Search for the cell housing the specified text and yield its [X, Y] center coordinate. 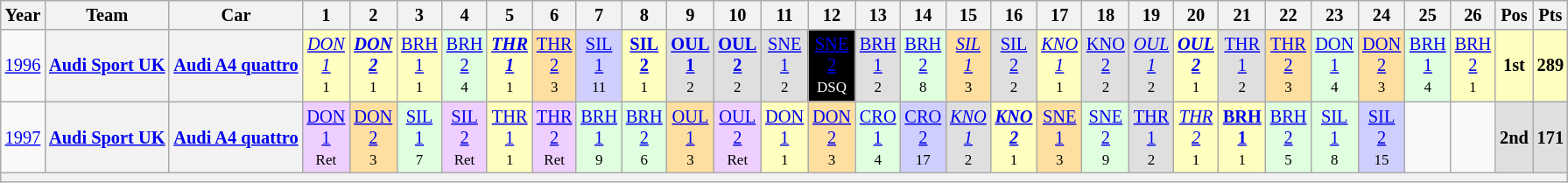
OUL13 [691, 137]
SIL21 [644, 66]
4 [465, 15]
22 [1289, 15]
7 [599, 15]
BRH25 [1289, 137]
24 [1382, 15]
18 [1106, 15]
BRH21 [1473, 66]
Pos [1515, 15]
SIL22 [1014, 66]
SIL2Ret [465, 137]
6 [554, 15]
13 [878, 15]
THR21 [1196, 137]
171 [1550, 137]
BRH28 [924, 66]
Car [236, 15]
11 [784, 15]
20 [1196, 15]
8 [644, 15]
1996 [23, 66]
SNE12 [784, 66]
1 [326, 15]
OUL2Ret [737, 137]
Pts [1550, 15]
BRH14 [1428, 66]
KNO12 [968, 137]
1st [1515, 66]
Year [23, 15]
1997 [23, 137]
SIL215 [1382, 137]
DON21 [373, 66]
17 [1059, 15]
BRH19 [599, 137]
3 [419, 15]
OUL21 [1196, 66]
SIL13 [968, 66]
26 [1473, 15]
THR2Ret [554, 137]
OUL22 [737, 66]
5 [510, 15]
SNE29 [1106, 137]
KNO11 [1059, 66]
DON14 [1334, 66]
BRH24 [465, 66]
KNO22 [1106, 66]
BRH12 [878, 66]
19 [1151, 15]
SIL111 [599, 66]
12 [832, 15]
SIL17 [419, 137]
KNO21 [1014, 137]
SNE13 [1059, 137]
16 [1014, 15]
9 [691, 15]
14 [924, 15]
289 [1550, 66]
SNE2DSQ [832, 66]
2 [373, 15]
SIL18 [1334, 137]
2nd [1515, 137]
Team [107, 15]
21 [1242, 15]
CRO217 [924, 137]
CRO14 [878, 137]
BRH26 [644, 137]
25 [1428, 15]
15 [968, 15]
10 [737, 15]
DON1Ret [326, 137]
23 [1334, 15]
